From the cell containing the given text, extract its center point as [X, Y] coordinate. 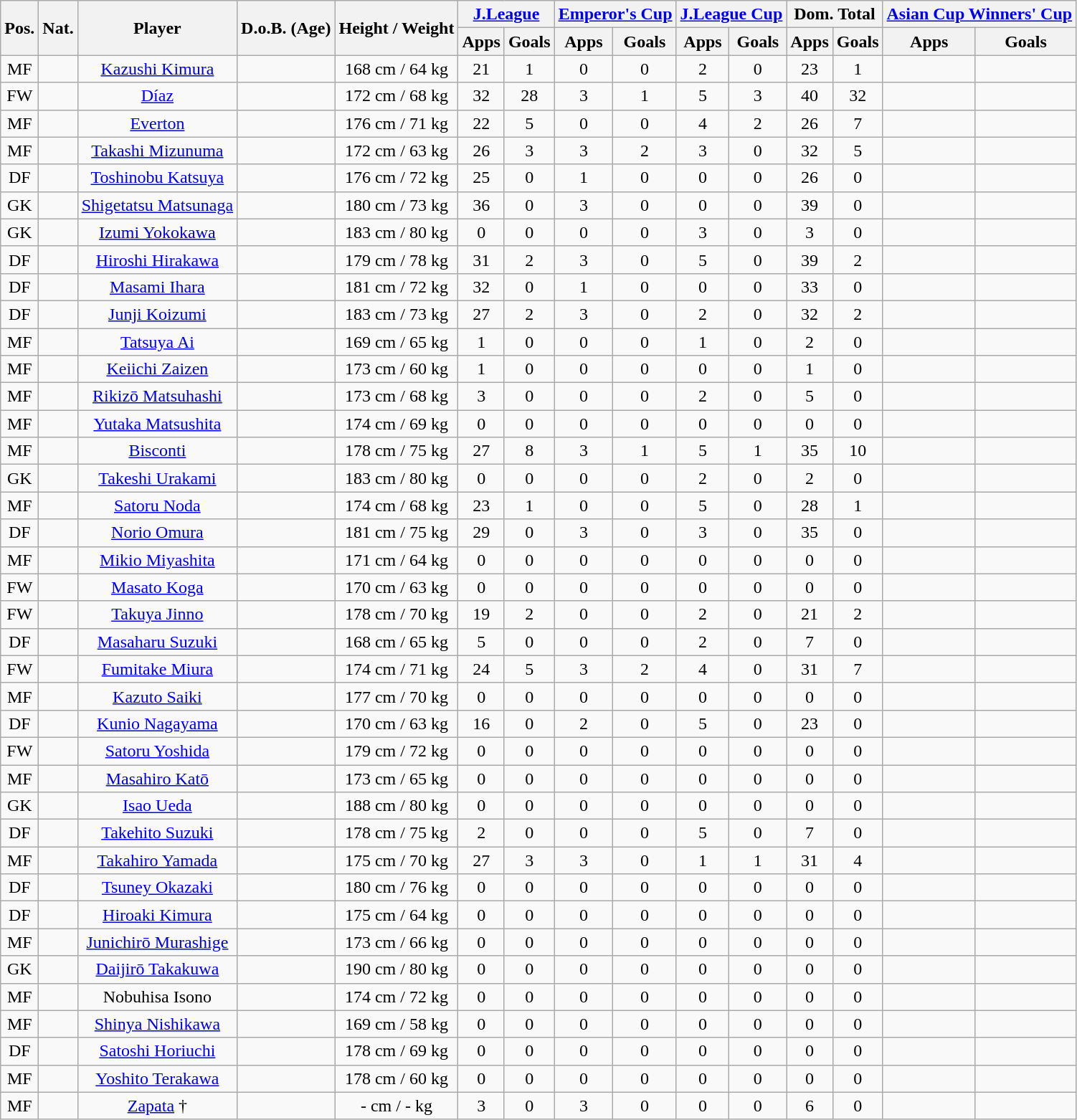
179 cm / 72 kg [397, 751]
Dom. Total [835, 14]
Everton [157, 123]
6 [810, 1106]
168 cm / 65 kg [397, 642]
173 cm / 65 kg [397, 778]
174 cm / 68 kg [397, 506]
Masahiro Katō [157, 778]
33 [810, 287]
172 cm / 63 kg [397, 151]
Shinya Nishikawa [157, 1024]
178 cm / 60 kg [397, 1078]
171 cm / 64 kg [397, 560]
Daijirō Takakuwa [157, 969]
Hiroaki Kimura [157, 915]
Satoru Noda [157, 506]
180 cm / 76 kg [397, 888]
10 [858, 451]
176 cm / 71 kg [397, 123]
176 cm / 72 kg [397, 178]
Keiichi Zaizen [157, 369]
Takehito Suzuki [157, 833]
J.League Cup [731, 14]
Bisconti [157, 451]
Norio Omura [157, 533]
Izumi Yokokawa [157, 232]
173 cm / 68 kg [397, 397]
174 cm / 69 kg [397, 424]
169 cm / 65 kg [397, 342]
Kunio Nagayama [157, 723]
22 [481, 123]
D.o.B. (Age) [286, 28]
8 [529, 451]
179 cm / 78 kg [397, 260]
Takashi Mizunuma [157, 151]
Mikio Miyashita [157, 560]
Height / Weight [397, 28]
Pos. [20, 28]
Masato Koga [157, 587]
Tatsuya Ai [157, 342]
Masami Ihara [157, 287]
Takeshi Urakami [157, 478]
Nobuhisa Isono [157, 997]
Junji Koizumi [157, 314]
Junichirō Murashige [157, 942]
Kazushi Kimura [157, 69]
173 cm / 66 kg [397, 942]
Hiroshi Hirakawa [157, 260]
180 cm / 73 kg [397, 205]
172 cm / 68 kg [397, 96]
- cm / - kg [397, 1106]
Yutaka Matsushita [157, 424]
Asian Cup Winners' Cup [979, 14]
Player [157, 28]
Shigetatsu Matsunaga [157, 205]
Tsuney Okazaki [157, 888]
181 cm / 75 kg [397, 533]
173 cm / 60 kg [397, 369]
Fumitake Miura [157, 669]
16 [481, 723]
Toshinobu Katsuya [157, 178]
Takahiro Yamada [157, 860]
174 cm / 71 kg [397, 669]
183 cm / 73 kg [397, 314]
Emperor's Cup [615, 14]
178 cm / 70 kg [397, 614]
Yoshito Terakawa [157, 1078]
190 cm / 80 kg [397, 969]
29 [481, 533]
177 cm / 70 kg [397, 696]
178 cm / 69 kg [397, 1051]
25 [481, 178]
Díaz [157, 96]
169 cm / 58 kg [397, 1024]
Nat. [58, 28]
Rikizō Matsuhashi [157, 397]
174 cm / 72 kg [397, 997]
Masaharu Suzuki [157, 642]
Isao Ueda [157, 806]
Zapata † [157, 1106]
168 cm / 64 kg [397, 69]
Takuya Jinno [157, 614]
175 cm / 64 kg [397, 915]
Satoru Yoshida [157, 751]
J.League [506, 14]
36 [481, 205]
181 cm / 72 kg [397, 287]
24 [481, 669]
19 [481, 614]
175 cm / 70 kg [397, 860]
Kazuto Saiki [157, 696]
188 cm / 80 kg [397, 806]
40 [810, 96]
Satoshi Horiuchi [157, 1051]
